Determine the (X, Y) coordinate at the center of the cell enclosing the given text.  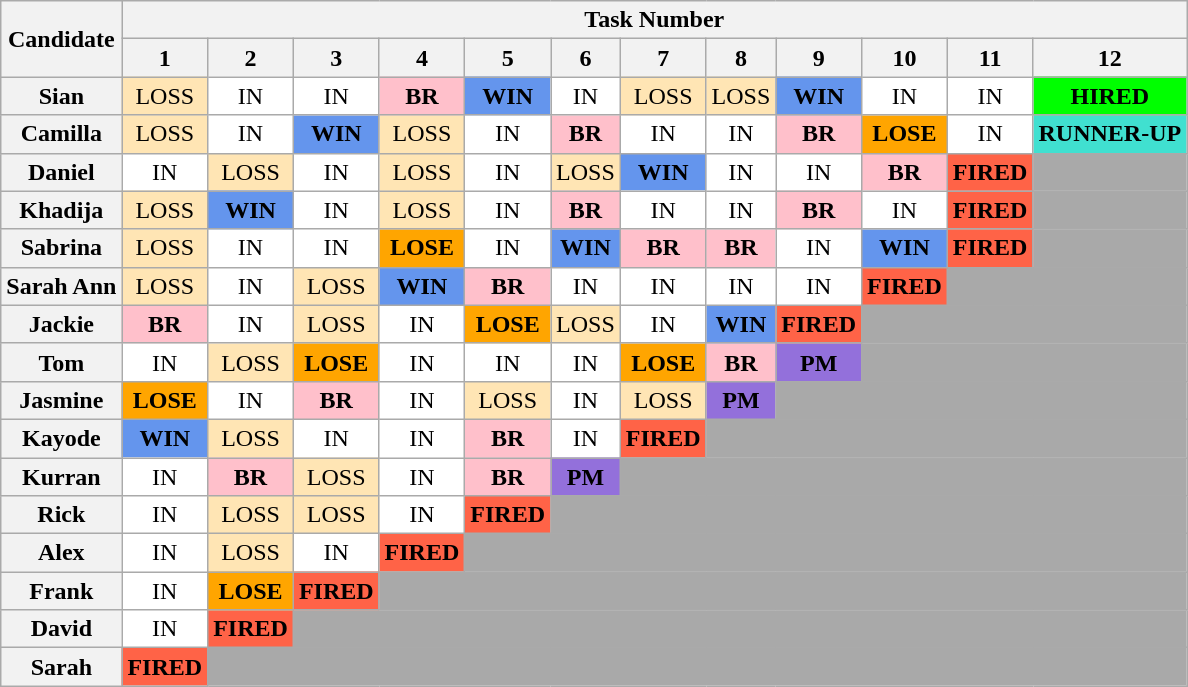
Candidate (62, 39)
Alex (62, 553)
Jackie (62, 324)
4 (422, 58)
5 (508, 58)
Tom (62, 362)
Khadija (62, 210)
9 (819, 58)
12 (1110, 58)
Sian (62, 96)
HIRED (1110, 96)
Kurran (62, 477)
10 (905, 58)
Daniel (62, 172)
Camilla (62, 134)
David (62, 629)
Task Number (654, 20)
Kayode (62, 438)
2 (251, 58)
11 (990, 58)
3 (336, 58)
1 (165, 58)
7 (663, 58)
Sarah (62, 667)
8 (741, 58)
RUNNER-UP (1110, 134)
Frank (62, 591)
Sarah Ann (62, 286)
6 (586, 58)
Rick (62, 515)
Jasmine (62, 400)
Sabrina (62, 248)
